Pinpoint the cell where the given text exists, returning its [x, y] midpoint coordinate. 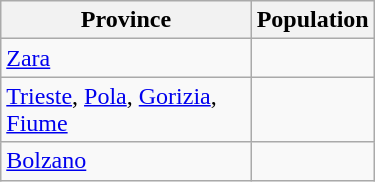
Zara [126, 58]
Bolzano [126, 161]
Province [126, 20]
Trieste, Pola, Gorizia, Fiume [126, 110]
Population [312, 20]
